Detect which cell encompasses the target text, then output its [x, y] center coordinate. 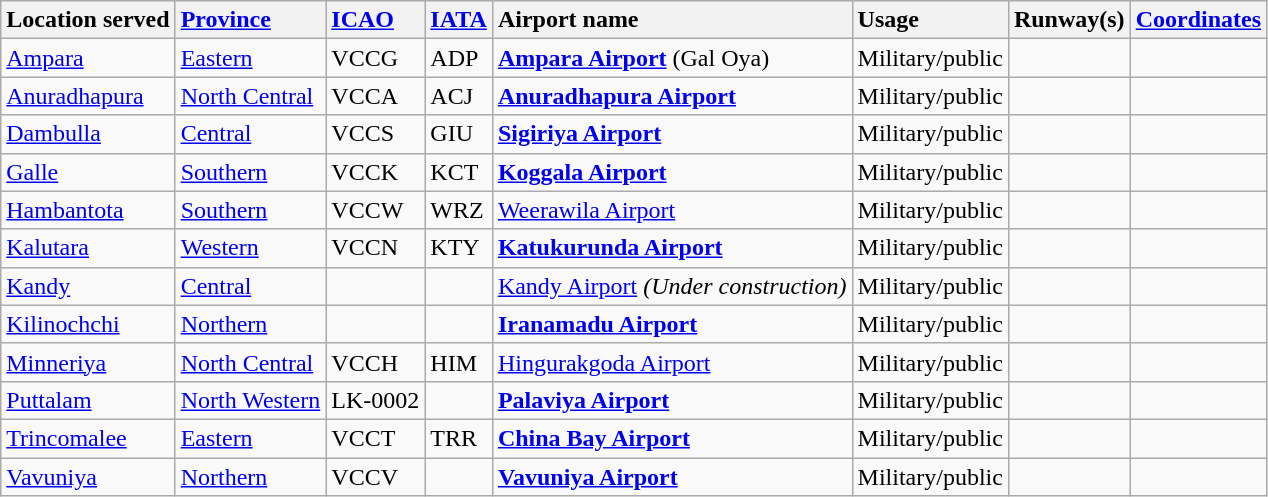
Airport name [672, 20]
Location served [88, 20]
Koggala Airport [672, 172]
Hingurakgoda Airport [672, 362]
VCCW [376, 210]
Trincomalee [88, 438]
Western [250, 248]
Usage [930, 20]
LK-0002 [376, 400]
Ampara [88, 58]
Kilinochchi [88, 324]
ICAO [376, 20]
Iranamadu Airport [672, 324]
Galle [88, 172]
IATA [459, 20]
HIM [459, 362]
Palaviya Airport [672, 400]
North Western [250, 400]
VCCS [376, 134]
ADP [459, 58]
VCCN [376, 248]
Anuradhapura Airport [672, 96]
KTY [459, 248]
Vavuniya Airport [672, 477]
Katukurunda Airport [672, 248]
Weerawila Airport [672, 210]
Dambulla [88, 134]
VCCG [376, 58]
Puttalam [88, 400]
VCCV [376, 477]
Sigiriya Airport [672, 134]
WRZ [459, 210]
Kalutara [88, 248]
Hambantota [88, 210]
Minneriya [88, 362]
ACJ [459, 96]
VCCK [376, 172]
VCCT [376, 438]
TRR [459, 438]
Vavuniya [88, 477]
Runway(s) [1069, 20]
Anuradhapura [88, 96]
Province [250, 20]
China Bay Airport [672, 438]
Coordinates [1198, 20]
Ampara Airport (Gal Oya) [672, 58]
VCCH [376, 362]
KCT [459, 172]
Kandy [88, 286]
GIU [459, 134]
VCCA [376, 96]
Kandy Airport (Under construction) [672, 286]
